Scan for the cell matching the given text and deliver its [X, Y] coordinate at center. 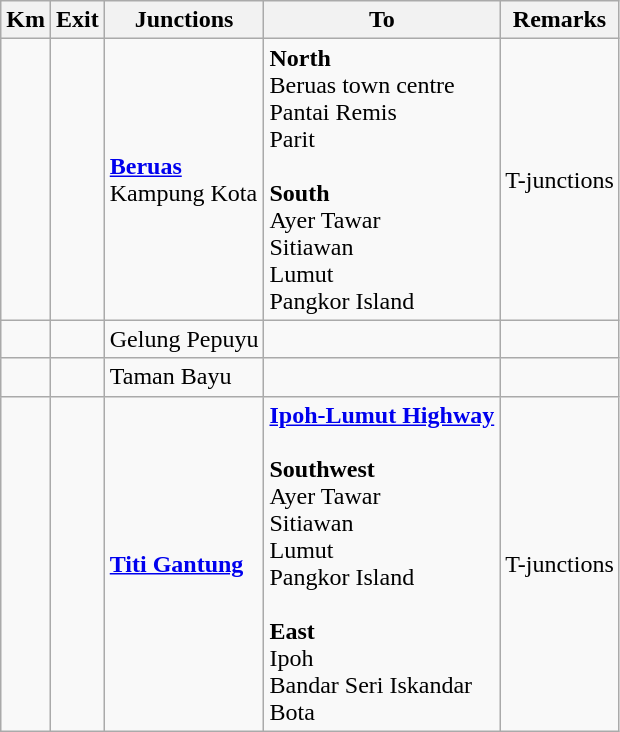
Titi Gantung [184, 564]
Ipoh-Lumut HighwaySouthwestAyer TawarSitiawanLumutPangkor IslandEastIpohBandar Seri IskandarBota [382, 564]
Exit [77, 20]
To [382, 20]
Km [26, 20]
Remarks [560, 20]
Junctions [184, 20]
Taman Bayu [184, 377]
North Beruas town centre Pantai Remis ParitSouth Ayer Tawar Sitiawan Lumut Pangkor Island [382, 180]
Gelung Pepuyu [184, 339]
BeruasKampung Kota [184, 180]
